Search for the cell housing the specified text and yield its (X, Y) center coordinate. 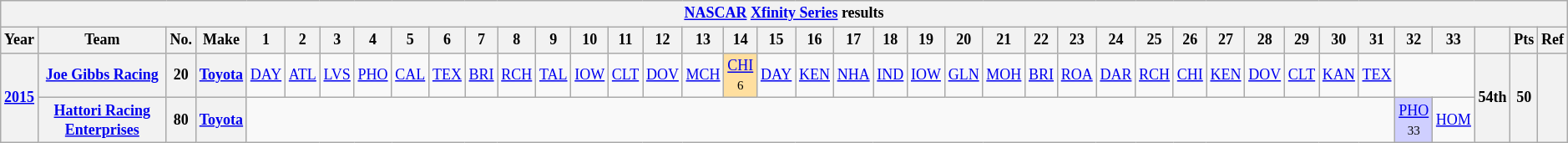
TAL (554, 75)
MOH (1004, 75)
ROA (1077, 75)
Joe Gibbs Racing (102, 75)
6 (448, 40)
30 (1339, 40)
29 (1301, 40)
7 (481, 40)
32 (1414, 40)
NASCAR Xfinity Series results (784, 13)
13 (703, 40)
IND (890, 75)
15 (776, 40)
22 (1042, 40)
17 (853, 40)
Ref (1553, 40)
16 (815, 40)
50 (1525, 97)
KAN (1339, 75)
25 (1155, 40)
PHO (372, 75)
31 (1377, 40)
CAL (411, 75)
28 (1265, 40)
27 (1226, 40)
11 (626, 40)
18 (890, 40)
Make (220, 40)
2 (302, 40)
CHI (1190, 75)
4 (372, 40)
1 (266, 40)
23 (1077, 40)
No. (180, 40)
GLN (964, 75)
NHA (853, 75)
Year (20, 40)
Pts (1525, 40)
26 (1190, 40)
21 (1004, 40)
5 (411, 40)
3 (337, 40)
CHI6 (741, 75)
33 (1454, 40)
HOM (1454, 120)
Hattori Racing Enterprises (102, 120)
10 (589, 40)
MCH (703, 75)
2015 (20, 97)
54th (1493, 97)
8 (517, 40)
12 (663, 40)
LVS (337, 75)
DAR (1115, 75)
24 (1115, 40)
Team (102, 40)
14 (741, 40)
80 (180, 120)
ATL (302, 75)
19 (927, 40)
PHO33 (1414, 120)
9 (554, 40)
